Determine the (x, y) coordinate at the center of the cell enclosing the given text.  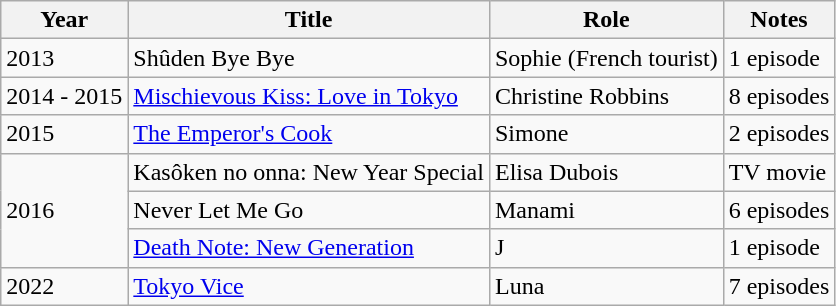
Notes (779, 20)
2013 (64, 58)
The Emperor's Cook (309, 134)
Death Note: New Generation (309, 248)
TV movie (779, 172)
Title (309, 20)
Role (606, 20)
Kasôken no onna: New Year Special (309, 172)
Never Let Me Go (309, 210)
Simone (606, 134)
Luna (606, 286)
Year (64, 20)
7 episodes (779, 286)
2022 (64, 286)
2014 - 2015 (64, 96)
2 episodes (779, 134)
8 episodes (779, 96)
6 episodes (779, 210)
Manami (606, 210)
Shûden Bye Bye (309, 58)
Christine Robbins (606, 96)
Mischievous Kiss: Love in Tokyo (309, 96)
2015 (64, 134)
Sophie (French tourist) (606, 58)
Tokyo Vice (309, 286)
Elisa Dubois (606, 172)
J (606, 248)
2016 (64, 210)
